Identify which cell holds the provided text, then report its [X, Y] central coordinate. 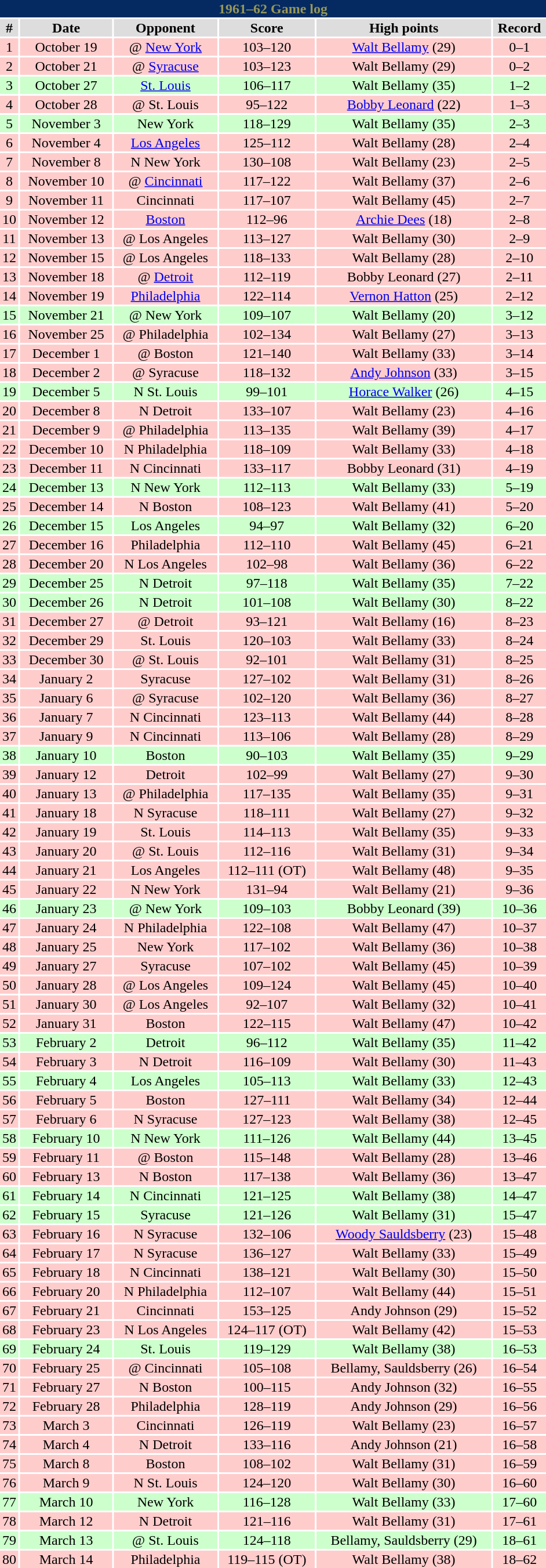
9–35 [519, 870]
February 14 [66, 1196]
January 12 [66, 774]
125–112 [267, 143]
February 24 [66, 1349]
2–7 [519, 200]
Date [66, 28]
10–38 [519, 947]
32 [9, 640]
117–138 [267, 1176]
11–42 [519, 1042]
December 1 [66, 353]
127–123 [267, 1119]
102–98 [267, 564]
Andy Johnson (32) [403, 1387]
2–12 [519, 296]
73 [9, 1425]
January 25 [66, 947]
9–31 [519, 794]
107–102 [267, 966]
105–108 [267, 1368]
December 9 [66, 430]
122–115 [267, 1023]
Andy Johnson (21) [403, 1444]
106–117 [267, 85]
10 [9, 219]
2 [9, 66]
8–25 [519, 660]
January 20 [66, 851]
January 19 [66, 832]
February 18 [66, 1272]
16–60 [519, 1483]
February 20 [66, 1291]
12 [9, 258]
6 [9, 143]
February 23 [66, 1330]
Bellamy, Sauldsberry (26) [403, 1368]
35 [9, 698]
42 [9, 832]
10–41 [519, 1004]
16–55 [519, 1387]
21 [9, 430]
122–108 [267, 928]
2–4 [519, 143]
105–113 [267, 1081]
December 5 [66, 392]
112–111 (OT) [267, 870]
December 20 [66, 564]
December 27 [66, 621]
November 11 [66, 200]
3 [9, 85]
1961–62 Game log [273, 9]
8–29 [519, 736]
12–44 [519, 1100]
124–118 [267, 1540]
103–120 [267, 47]
# [9, 28]
November 18 [66, 277]
0–2 [519, 66]
February 10 [66, 1138]
43 [9, 851]
65 [9, 1272]
2–3 [519, 124]
124–117 (OT) [267, 1330]
16–54 [519, 1368]
4–16 [519, 411]
February 21 [66, 1310]
8 [9, 181]
February 25 [66, 1368]
17–60 [519, 1502]
10–37 [519, 928]
4–15 [519, 392]
January 30 [66, 1004]
March 3 [66, 1425]
January 7 [66, 717]
13–46 [519, 1157]
100–115 [267, 1387]
121–116 [267, 1521]
102–134 [267, 334]
75 [9, 1464]
72 [9, 1406]
12–45 [519, 1119]
121–140 [267, 353]
February 13 [66, 1176]
13–47 [519, 1176]
Bobby Leonard (31) [403, 468]
19 [9, 392]
71 [9, 1387]
February 16 [66, 1234]
108–123 [267, 506]
15–50 [519, 1272]
123–113 [267, 717]
12–43 [519, 1081]
78 [9, 1521]
6–20 [519, 526]
112–116 [267, 851]
16–57 [519, 1425]
26 [9, 526]
February 17 [66, 1253]
1–2 [519, 85]
February 5 [66, 1100]
2–9 [519, 238]
118–132 [267, 372]
3–13 [519, 334]
46 [9, 908]
Woody Sauldsberry (23) [403, 1234]
133–107 [267, 411]
66 [9, 1291]
Bobby Leonard (39) [403, 908]
49 [9, 966]
10–36 [519, 908]
February 4 [66, 1081]
109–103 [267, 908]
112–119 [267, 277]
November 25 [66, 334]
2–5 [519, 162]
15–47 [519, 1215]
Walt Bellamy (39) [403, 430]
14 [9, 296]
109–124 [267, 985]
117–102 [267, 947]
4–19 [519, 468]
6–21 [519, 545]
67 [9, 1310]
February 28 [66, 1406]
November 15 [66, 258]
March 12 [66, 1521]
October 28 [66, 104]
40 [9, 794]
October 21 [66, 66]
92–101 [267, 660]
121–125 [267, 1196]
December 30 [66, 660]
8–27 [519, 698]
117–122 [267, 181]
122–114 [267, 296]
20 [9, 411]
36 [9, 717]
7 [9, 162]
57 [9, 1119]
January 6 [66, 698]
112–107 [267, 1291]
January 18 [66, 813]
109–107 [267, 315]
119–115 (OT) [267, 1559]
112–113 [267, 487]
9–32 [519, 813]
116–109 [267, 1062]
9 [9, 200]
55 [9, 1081]
68 [9, 1330]
March 9 [66, 1483]
December 26 [66, 602]
3–15 [519, 372]
Opponent [165, 28]
61 [9, 1196]
6–22 [519, 564]
14–47 [519, 1196]
115–148 [267, 1157]
1 [9, 47]
97–118 [267, 583]
October 27 [66, 85]
November 21 [66, 315]
10–40 [519, 985]
October 19 [66, 47]
January 2 [66, 679]
56 [9, 1100]
112–110 [267, 545]
15–49 [519, 1253]
January 23 [66, 908]
December 8 [66, 411]
15–52 [519, 1310]
3–12 [519, 315]
130–108 [267, 162]
5–20 [519, 506]
45 [9, 889]
January 21 [66, 870]
March 4 [66, 1444]
4–17 [519, 430]
24 [9, 487]
Andy Johnson (33) [403, 372]
117–107 [267, 200]
1–3 [519, 104]
High points [403, 28]
8–23 [519, 621]
4 [9, 104]
November 19 [66, 296]
59 [9, 1157]
Walt Bellamy (16) [403, 621]
47 [9, 928]
4–18 [519, 449]
December 11 [66, 468]
5–19 [519, 487]
153–125 [267, 1310]
113–106 [267, 736]
54 [9, 1062]
November 4 [66, 143]
111–126 [267, 1138]
22 [9, 449]
124–120 [267, 1483]
March 10 [66, 1502]
November 8 [66, 162]
2–6 [519, 181]
17 [9, 353]
15–53 [519, 1330]
114–113 [267, 832]
November 10 [66, 181]
128–119 [267, 1406]
51 [9, 1004]
10–39 [519, 966]
76 [9, 1483]
138–121 [267, 1272]
Record [519, 28]
52 [9, 1023]
2–10 [519, 258]
113–127 [267, 238]
18–61 [519, 1540]
16–58 [519, 1444]
90–103 [267, 755]
96–112 [267, 1042]
January 10 [66, 755]
63 [9, 1234]
November 12 [66, 219]
93–121 [267, 621]
58 [9, 1138]
February 6 [66, 1119]
February 27 [66, 1387]
15 [9, 315]
January 27 [66, 966]
44 [9, 870]
127–111 [267, 1100]
48 [9, 947]
120–103 [267, 640]
102–99 [267, 774]
64 [9, 1253]
Horace Walker (26) [403, 392]
2–8 [519, 219]
Score [267, 28]
16–53 [519, 1349]
33 [9, 660]
133–116 [267, 1444]
132–106 [267, 1234]
December 15 [66, 526]
11 [9, 238]
3–14 [519, 353]
37 [9, 736]
January 28 [66, 985]
103–123 [267, 66]
95–122 [267, 104]
11–43 [519, 1062]
74 [9, 1444]
Archie Dees (18) [403, 219]
39 [9, 774]
16–59 [519, 1464]
February 3 [66, 1062]
118–133 [267, 258]
118–111 [267, 813]
30 [9, 602]
March 8 [66, 1464]
31 [9, 621]
8–24 [519, 640]
94–97 [267, 526]
126–119 [267, 1425]
Walt Bellamy (20) [403, 315]
9–33 [519, 832]
17–61 [519, 1521]
December 10 [66, 449]
113–135 [267, 430]
18–62 [519, 1559]
5 [9, 124]
7–22 [519, 583]
118–129 [267, 124]
December 14 [66, 506]
Walt Bellamy (41) [403, 506]
January 22 [66, 889]
0–1 [519, 47]
62 [9, 1215]
119–129 [267, 1349]
Walt Bellamy (34) [403, 1100]
Walt Bellamy (48) [403, 870]
December 2 [66, 372]
Bellamy, Sauldsberry (29) [403, 1540]
16–56 [519, 1406]
77 [9, 1502]
November 13 [66, 238]
60 [9, 1176]
38 [9, 755]
41 [9, 813]
December 25 [66, 583]
13–45 [519, 1138]
131–94 [267, 889]
December 13 [66, 487]
108–102 [267, 1464]
101–108 [267, 602]
15–51 [519, 1291]
Vernon Hatton (25) [403, 296]
53 [9, 1042]
January 13 [66, 794]
79 [9, 1540]
27 [9, 545]
Bobby Leonard (27) [403, 277]
23 [9, 468]
16 [9, 334]
80 [9, 1559]
92–107 [267, 1004]
116–128 [267, 1502]
January 31 [66, 1023]
March 13 [66, 1540]
112–96 [267, 219]
50 [9, 985]
November 3 [66, 124]
8–22 [519, 602]
25 [9, 506]
13 [9, 277]
Walt Bellamy (21) [403, 889]
9–36 [519, 889]
March 14 [66, 1559]
70 [9, 1368]
99–101 [267, 392]
15–48 [519, 1234]
18 [9, 372]
9–29 [519, 755]
Bobby Leonard (22) [403, 104]
10–42 [519, 1023]
127–102 [267, 679]
29 [9, 583]
February 15 [66, 1215]
8–28 [519, 717]
9–30 [519, 774]
December 16 [66, 545]
February 2 [66, 1042]
102–120 [267, 698]
69 [9, 1349]
9–34 [519, 851]
Walt Bellamy (42) [403, 1330]
34 [9, 679]
January 9 [66, 736]
Walt Bellamy (37) [403, 181]
December 29 [66, 640]
118–109 [267, 449]
8–26 [519, 679]
28 [9, 564]
121–126 [267, 1215]
133–117 [267, 468]
136–127 [267, 1253]
February 11 [66, 1157]
January 24 [66, 928]
117–135 [267, 794]
2–11 [519, 277]
